Scan for the cell matching the given text and deliver its [X, Y] coordinate at center. 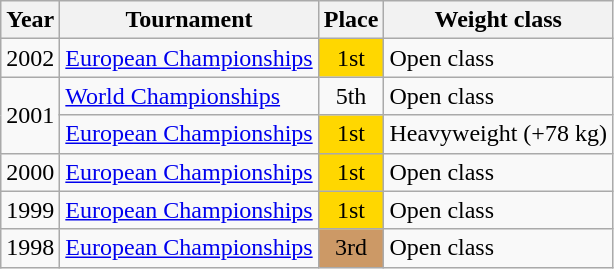
1999 [30, 210]
World Championships [189, 96]
3rd [351, 248]
2000 [30, 172]
Place [351, 20]
Weight class [498, 20]
Heavyweight (+78 kg) [498, 134]
2002 [30, 58]
5th [351, 96]
Tournament [189, 20]
1998 [30, 248]
2001 [30, 115]
Year [30, 20]
